Detect which cell encompasses the target text, then output its (X, Y) center coordinate. 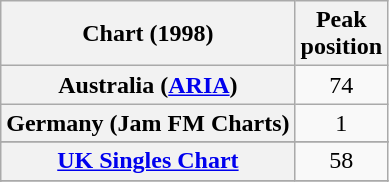
Chart (1998) (148, 34)
UK Singles Chart (148, 161)
Australia (ARIA) (148, 85)
58 (341, 161)
Peakposition (341, 34)
1 (341, 123)
Germany (Jam FM Charts) (148, 123)
74 (341, 85)
